Identify which cell holds the provided text, then report its [x, y] central coordinate. 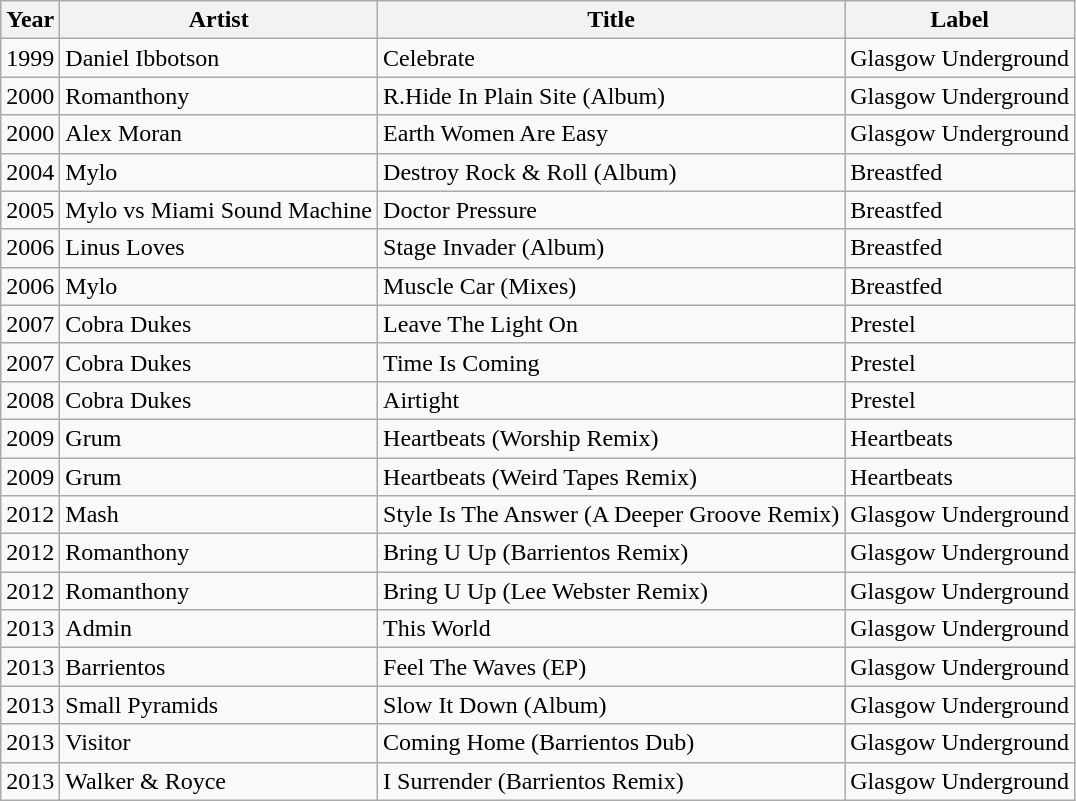
Earth Women Are Easy [612, 134]
2008 [30, 400]
Slow It Down (Album) [612, 705]
Bring U Up (Barrientos Remix) [612, 553]
Celebrate [612, 58]
Walker & Royce [219, 781]
Muscle Car (Mixes) [612, 286]
Style Is The Answer (A Deeper Groove Remix) [612, 515]
Label [960, 20]
Mylo vs Miami Sound Machine [219, 210]
Doctor Pressure [612, 210]
Year [30, 20]
Feel The Waves (EP) [612, 667]
Artist [219, 20]
Visitor [219, 743]
Daniel Ibbotson [219, 58]
I Surrender (Barrientos Remix) [612, 781]
2004 [30, 172]
R.Hide In Plain Site (Album) [612, 96]
Destroy Rock & Roll (Album) [612, 172]
Linus Loves [219, 248]
Bring U Up (Lee Webster Remix) [612, 591]
Coming Home (Barrientos Dub) [612, 743]
Alex Moran [219, 134]
Leave The Light On [612, 324]
Heartbeats (Weird Tapes Remix) [612, 477]
Title [612, 20]
Mash [219, 515]
This World [612, 629]
Heartbeats (Worship Remix) [612, 438]
2005 [30, 210]
Small Pyramids [219, 705]
1999 [30, 58]
Barrientos [219, 667]
Stage Invader (Album) [612, 248]
Time Is Coming [612, 362]
Admin [219, 629]
Airtight [612, 400]
